Return [x, y] of the center of cell containing provided text 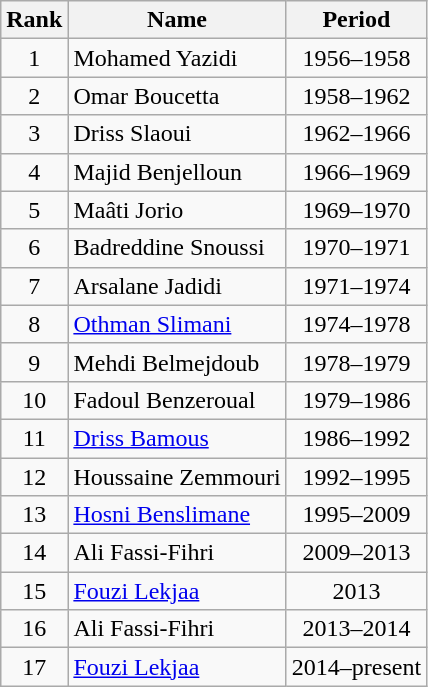
1992–1995 [356, 477]
Maâti Jorio [177, 210]
2013 [356, 591]
1956–1958 [356, 58]
13 [34, 515]
Omar Boucetta [177, 96]
Hosni Benslimane [177, 515]
Badreddine Snoussi [177, 248]
Driss Slaoui [177, 134]
Mehdi Belmejdoub [177, 362]
12 [34, 477]
Houssaine Zemmouri [177, 477]
1966–1969 [356, 172]
1995–2009 [356, 515]
10 [34, 400]
1979–1986 [356, 400]
Driss Bamous [177, 438]
1970–1971 [356, 248]
4 [34, 172]
2014–present [356, 667]
9 [34, 362]
5 [34, 210]
1962–1966 [356, 134]
2013–2014 [356, 629]
6 [34, 248]
1978–1979 [356, 362]
1971–1974 [356, 286]
7 [34, 286]
Rank [34, 20]
1986–1992 [356, 438]
1974–1978 [356, 324]
1958–1962 [356, 96]
11 [34, 438]
17 [34, 667]
Majid Benjelloun [177, 172]
Name [177, 20]
16 [34, 629]
Period [356, 20]
2 [34, 96]
1 [34, 58]
3 [34, 134]
2009–2013 [356, 553]
14 [34, 553]
Mohamed Yazidi [177, 58]
8 [34, 324]
Othman Slimani [177, 324]
Arsalane Jadidi [177, 286]
1969–1970 [356, 210]
Fadoul Benzeroual [177, 400]
15 [34, 591]
